Locate the cell with the specified text and output its [X, Y] center coordinate. 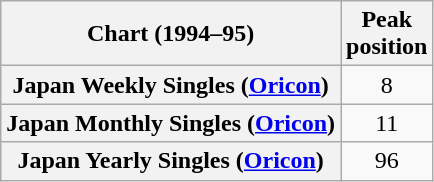
Japan Monthly Singles (Oricon) [171, 123]
Chart (1994–95) [171, 34]
Peakposition [387, 34]
Japan Yearly Singles (Oricon) [171, 161]
8 [387, 85]
96 [387, 161]
Japan Weekly Singles (Oricon) [171, 85]
11 [387, 123]
